Determine the (x, y) coordinate at the center of the cell enclosing the given text.  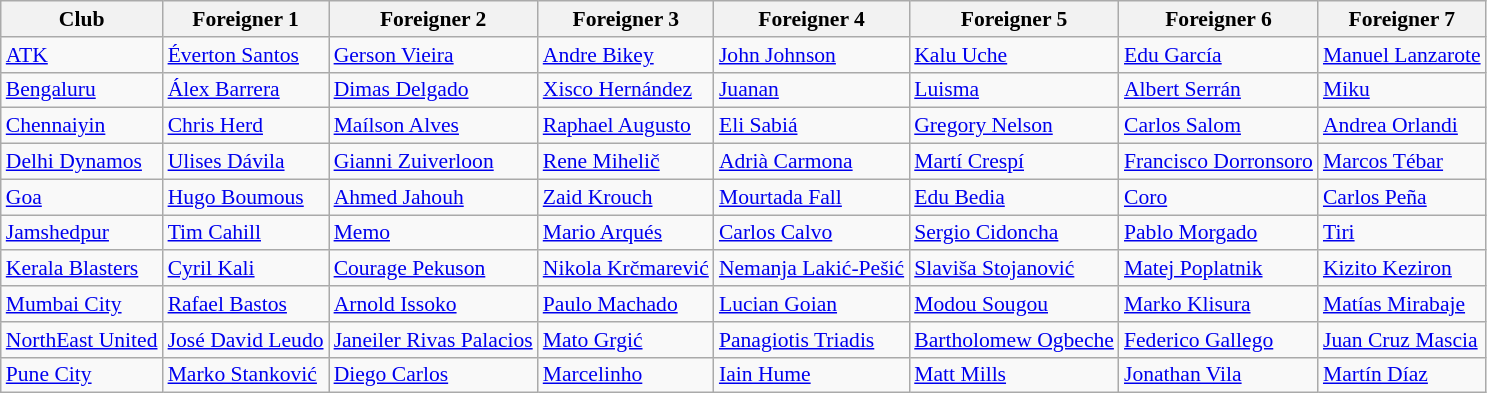
Hugo Boumous (246, 197)
Raphael Augusto (626, 126)
Ulises Dávila (246, 162)
Rafael Bastos (246, 304)
Marcelinho (626, 375)
Matías Mirabaje (1402, 304)
Juanan (812, 90)
Foreigner 6 (1218, 19)
Eli Sabiá (812, 126)
Mato Grgić (626, 340)
Tiri (1402, 233)
Miku (1402, 90)
Slaviša Stojanović (1014, 269)
Foreigner 4 (812, 19)
NorthEast United (82, 340)
Foreigner 3 (626, 19)
Rene Mihelič (626, 162)
Mumbai City (82, 304)
Martín Díaz (1402, 375)
Arnold Issoko (434, 304)
Panagiotis Triadis (812, 340)
Memo (434, 233)
Mourtada Fall (812, 197)
Álex Barrera (246, 90)
Manuel Lanzarote (1402, 55)
Marko Stanković (246, 375)
Modou Sougou (1014, 304)
Carlos Peña (1402, 197)
Lucian Goian (812, 304)
Kizito Keziron (1402, 269)
Matt Mills (1014, 375)
Pune City (82, 375)
Marko Klisura (1218, 304)
Cyril Kali (246, 269)
Paulo Machado (626, 304)
Kerala Blasters (82, 269)
Federico Gallego (1218, 340)
Maílson Alves (434, 126)
Éverton Santos (246, 55)
Club (82, 19)
Tim Cahill (246, 233)
Chennaiyin (82, 126)
Jonathan Vila (1218, 375)
Zaid Krouch (626, 197)
Nikola Krčmarević (626, 269)
Gregory Nelson (1014, 126)
Courage Pekuson (434, 269)
Carlos Calvo (812, 233)
Adrià Carmona (812, 162)
Foreigner 2 (434, 19)
Andrea Orlandi (1402, 126)
Martí Crespí (1014, 162)
Foreigner 5 (1014, 19)
Nemanja Lakić-Pešić (812, 269)
Xisco Hernández (626, 90)
Luisma (1014, 90)
Gerson Vieira (434, 55)
Gianni Zuiverloon (434, 162)
Janeiler Rivas Palacios (434, 340)
Delhi Dynamos (82, 162)
Edu García (1218, 55)
Francisco Dorronsoro (1218, 162)
Pablo Morgado (1218, 233)
Albert Serrán (1218, 90)
Bengaluru (82, 90)
Goa (82, 197)
Ahmed Jahouh (434, 197)
Iain Hume (812, 375)
José David Leudo (246, 340)
Kalu Uche (1014, 55)
Juan Cruz Mascia (1402, 340)
Carlos Salom (1218, 126)
Edu Bedia (1014, 197)
Mario Arqués (626, 233)
Matej Poplatnik (1218, 269)
Marcos Tébar (1402, 162)
Foreigner 1 (246, 19)
Dimas Delgado (434, 90)
Andre Bikey (626, 55)
ATK (82, 55)
Foreigner 7 (1402, 19)
John Johnson (812, 55)
Chris Herd (246, 126)
Sergio Cidoncha (1014, 233)
Coro (1218, 197)
Jamshedpur (82, 233)
Diego Carlos (434, 375)
Bartholomew Ogbeche (1014, 340)
